Locate the cell with the specified text and output its (x, y) center coordinate. 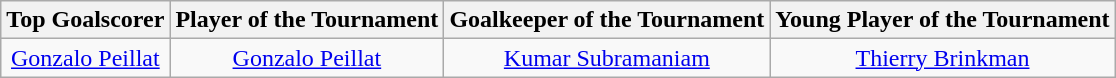
Thierry Brinkman (942, 58)
Player of the Tournament (307, 20)
Goalkeeper of the Tournament (607, 20)
Top Goalscorer (86, 20)
Young Player of the Tournament (942, 20)
Kumar Subramaniam (607, 58)
